Pinpoint the cell where the given text exists, returning its (x, y) midpoint coordinate. 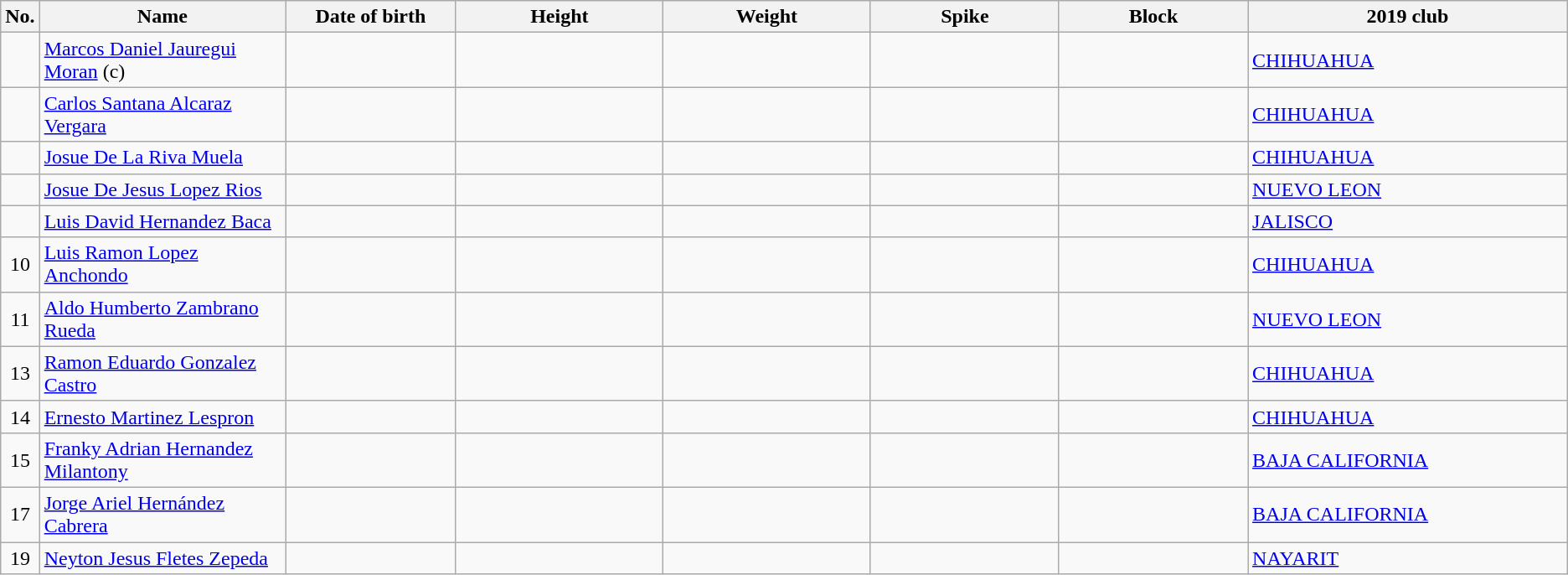
Jorge Ariel Hernández Cabrera (162, 515)
19 (20, 557)
NAYARIT (1408, 557)
Aldo Humberto Zambrano Rueda (162, 319)
Luis Ramon Lopez Anchondo (162, 265)
Weight (767, 17)
Date of birth (371, 17)
Carlos Santana Alcaraz Vergara (162, 114)
JALISCO (1408, 221)
17 (20, 515)
Spike (965, 17)
14 (20, 417)
Luis David Hernandez Baca (162, 221)
2019 club (1408, 17)
11 (20, 319)
15 (20, 459)
Ramon Eduardo Gonzalez Castro (162, 374)
Height (560, 17)
No. (20, 17)
Josue De La Riva Muela (162, 158)
Block (1153, 17)
Neyton Jesus Fletes Zepeda (162, 557)
Name (162, 17)
10 (20, 265)
13 (20, 374)
Ernesto Martinez Lespron (162, 417)
Josue De Jesus Lopez Rios (162, 189)
Franky Adrian Hernandez Milantony (162, 459)
Marcos Daniel Jauregui Moran (c) (162, 60)
